Find where the given text appears and provide that cell's center as [X, Y] coordinate. 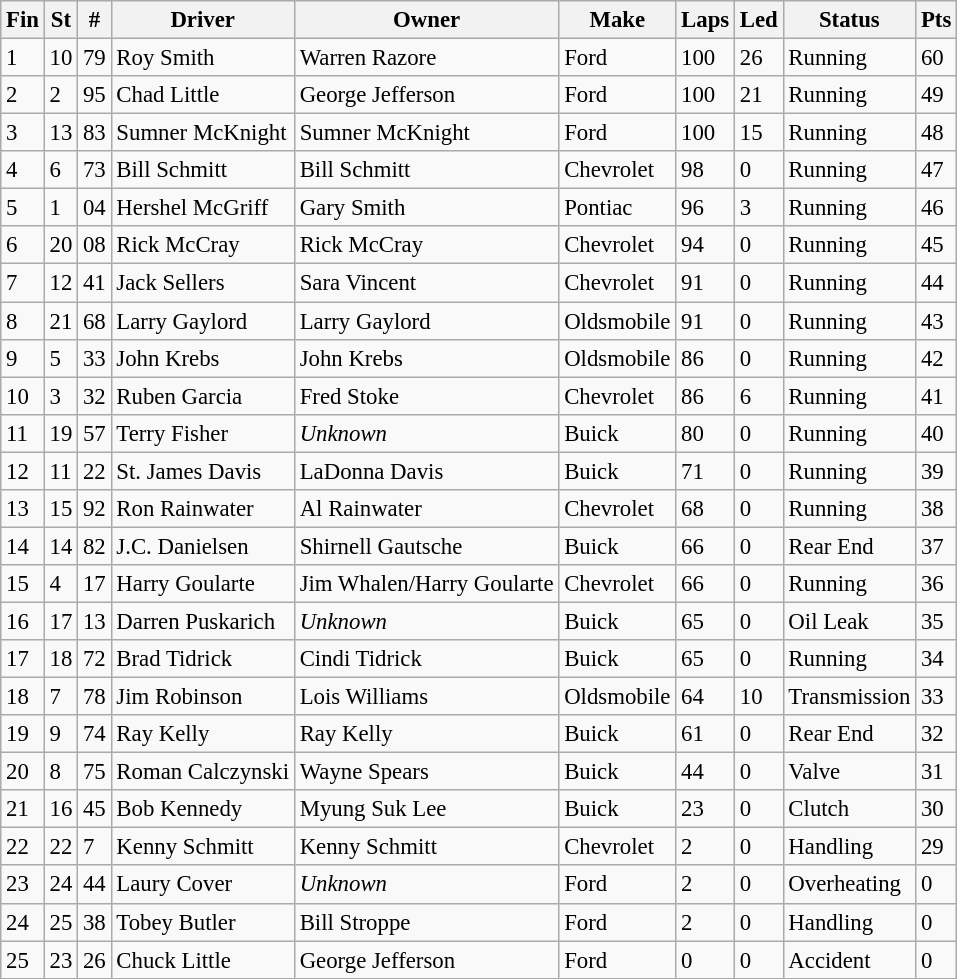
Ron Rainwater [202, 509]
Terry Fisher [202, 433]
47 [936, 170]
Fin [23, 20]
Roman Calczynski [202, 772]
Myung Suk Lee [426, 809]
78 [94, 697]
Jack Sellers [202, 283]
Chad Little [202, 95]
31 [936, 772]
82 [94, 546]
Valve [850, 772]
Owner [426, 20]
Clutch [850, 809]
64 [706, 697]
83 [94, 133]
Brad Tidrick [202, 659]
LaDonna Davis [426, 471]
Bill Stroppe [426, 922]
42 [936, 358]
Wayne Spears [426, 772]
37 [936, 546]
08 [94, 245]
Roy Smith [202, 58]
60 [936, 58]
Harry Goularte [202, 584]
Bob Kennedy [202, 809]
61 [706, 734]
74 [94, 734]
35 [936, 621]
72 [94, 659]
Status [850, 20]
79 [94, 58]
30 [936, 809]
Lois Williams [426, 697]
48 [936, 133]
49 [936, 95]
Jim Robinson [202, 697]
St [60, 20]
36 [936, 584]
Fred Stoke [426, 396]
95 [94, 95]
94 [706, 245]
Hershel McGriff [202, 208]
Ruben Garcia [202, 396]
J.C. Danielsen [202, 546]
Sara Vincent [426, 283]
92 [94, 509]
Pts [936, 20]
43 [936, 321]
Gary Smith [426, 208]
46 [936, 208]
80 [706, 433]
Transmission [850, 697]
39 [936, 471]
40 [936, 433]
29 [936, 847]
Al Rainwater [426, 509]
Chuck Little [202, 960]
34 [936, 659]
04 [94, 208]
98 [706, 170]
Led [758, 20]
Warren Razore [426, 58]
Shirnell Gautsche [426, 546]
Laury Cover [202, 885]
75 [94, 772]
Jim Whalen/Harry Goularte [426, 584]
Driver [202, 20]
St. James Davis [202, 471]
Darren Puskarich [202, 621]
# [94, 20]
Cindi Tidrick [426, 659]
71 [706, 471]
Overheating [850, 885]
Oil Leak [850, 621]
Make [618, 20]
96 [706, 208]
Tobey Butler [202, 922]
Pontiac [618, 208]
Laps [706, 20]
Accident [850, 960]
73 [94, 170]
57 [94, 433]
